For the text-containing cell, return its midpoint in (X, Y) coordinate format. 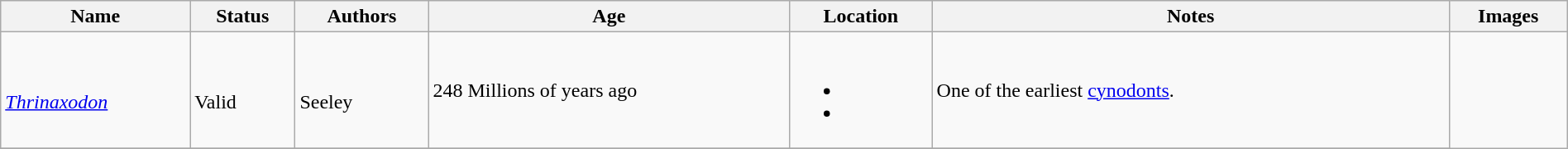
Valid (243, 90)
Seeley (362, 90)
Images (1508, 17)
Thrinaxodon (96, 90)
248 Millions of years ago (609, 90)
Location (861, 17)
Age (609, 17)
One of the earliest cynodonts. (1191, 90)
Status (243, 17)
Name (96, 17)
Notes (1191, 17)
Authors (362, 17)
